From the cell containing the given text, extract its center point as (x, y) coordinate. 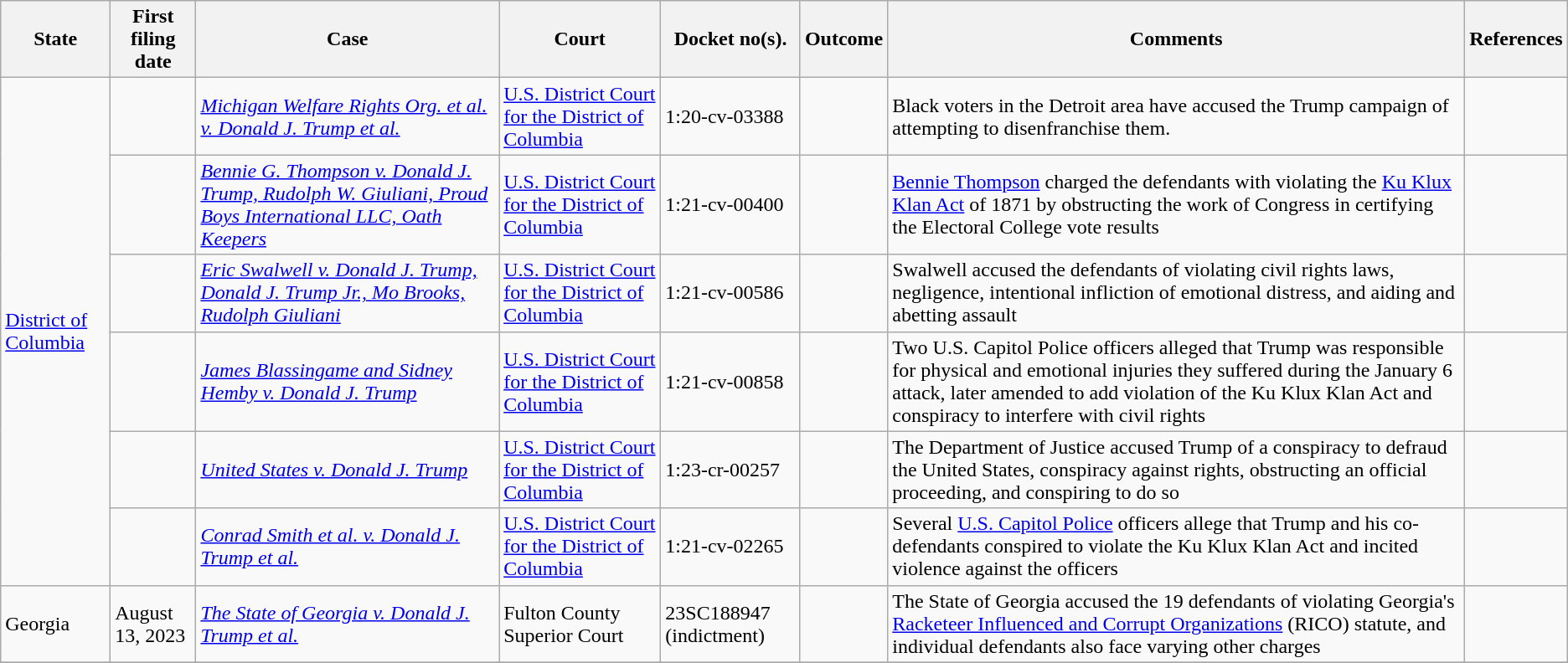
Docket no(s). (730, 39)
Eric Swalwell v. Donald J. Trump, Donald J. Trump Jr., Mo Brooks, Rudolph Giuliani (348, 293)
Black voters in the Detroit area have accused the Trump campaign of attempting to disenfranchise them. (1176, 116)
August 13, 2023 (153, 624)
1:21-cv-00586 (730, 293)
James Blassingame and Sidney Hemby v. Donald J. Trump (348, 382)
Conrad Smith et al. v. Donald J. Trump et al. (348, 547)
References (1516, 39)
1:20-cv-03388 (730, 116)
Court (580, 39)
United States v. Donald J. Trump (348, 470)
First filing date (153, 39)
Michigan Welfare Rights Org. et al. v. Donald J. Trump et al. (348, 116)
1:21-cv-02265 (730, 547)
Case (348, 39)
State (55, 39)
Georgia (55, 624)
Outcome (843, 39)
Comments (1176, 39)
1:23-cr-00257 (730, 470)
The State of Georgia v. Donald J. Trump et al. (348, 624)
1:21-cv-00400 (730, 204)
Fulton County Superior Court (580, 624)
23SC188947 (indictment) (730, 624)
1:21-cv-00858 (730, 382)
District of Columbia (55, 331)
Bennie G. Thompson v. Donald J. Trump, Rudolph W. Giuliani, Proud Boys International LLC, Oath Keepers (348, 204)
